Find where the given text appears and provide that cell's center as (x, y) coordinate. 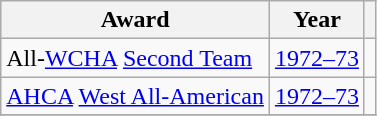
AHCA West All-American (136, 96)
Award (136, 20)
Year (316, 20)
All-WCHA Second Team (136, 58)
